Scan for the cell matching the given text and deliver its (x, y) coordinate at center. 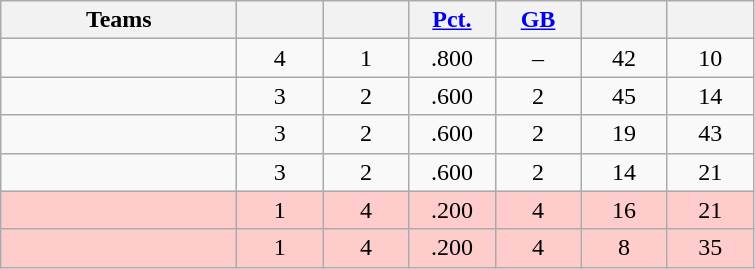
43 (710, 134)
GB (538, 20)
.800 (452, 58)
Teams (119, 20)
42 (624, 58)
45 (624, 96)
10 (710, 58)
35 (710, 248)
16 (624, 210)
8 (624, 248)
19 (624, 134)
Pct. (452, 20)
– (538, 58)
